Determine the [X, Y] coordinate at the center of the cell enclosing the given text.  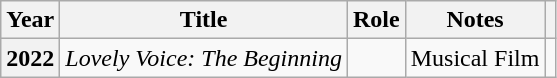
Role [376, 20]
Notes [475, 20]
Title [204, 20]
Musical Film [475, 58]
2022 [30, 58]
Lovely Voice: The Beginning [204, 58]
Year [30, 20]
